Scan for the cell matching the given text and deliver its (x, y) coordinate at center. 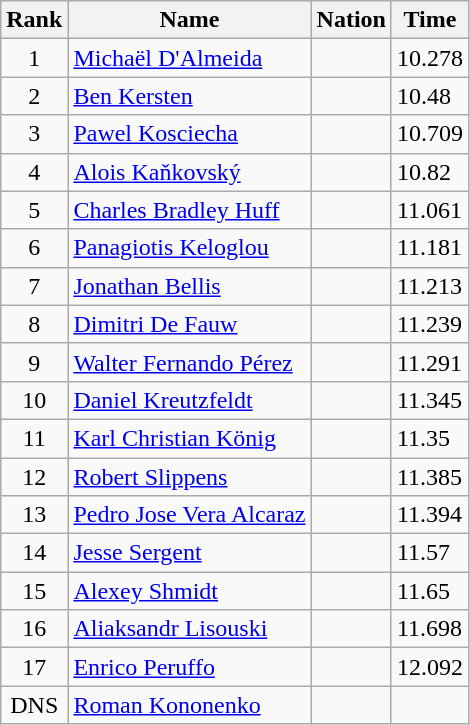
12.092 (430, 667)
4 (34, 172)
11.345 (430, 400)
11.385 (430, 477)
11.181 (430, 248)
16 (34, 629)
11.698 (430, 629)
17 (34, 667)
Panagiotis Keloglou (190, 248)
Alexey Shmidt (190, 591)
2 (34, 96)
Dimitri De Fauw (190, 324)
10.82 (430, 172)
11.213 (430, 286)
10.48 (430, 96)
Pawel Kosciecha (190, 134)
Walter Fernando Pérez (190, 362)
11.57 (430, 553)
DNS (34, 705)
Aliaksandr Lisouski (190, 629)
Alois Kaňkovský (190, 172)
Michaël D'Almeida (190, 58)
10 (34, 400)
7 (34, 286)
Pedro Jose Vera Alcaraz (190, 515)
Jesse Sergent (190, 553)
11 (34, 438)
Enrico Peruffo (190, 667)
Jonathan Bellis (190, 286)
11.35 (430, 438)
11.061 (430, 210)
9 (34, 362)
11.394 (430, 515)
Roman Kononenko (190, 705)
Daniel Kreutzfeldt (190, 400)
14 (34, 553)
3 (34, 134)
13 (34, 515)
12 (34, 477)
5 (34, 210)
8 (34, 324)
11.65 (430, 591)
6 (34, 248)
10.709 (430, 134)
10.278 (430, 58)
Ben Kersten (190, 96)
Rank (34, 20)
Time (430, 20)
15 (34, 591)
11.291 (430, 362)
1 (34, 58)
Name (190, 20)
Robert Slippens (190, 477)
Karl Christian König (190, 438)
Nation (351, 20)
11.239 (430, 324)
Charles Bradley Huff (190, 210)
